Detect which cell encompasses the target text, then output its [x, y] center coordinate. 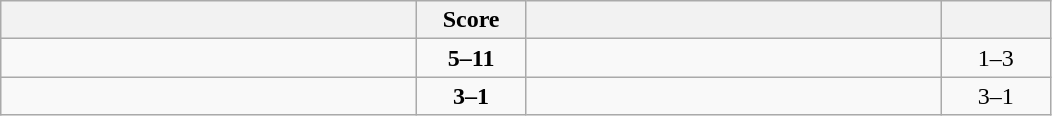
1–3 [996, 58]
Score [472, 20]
5–11 [472, 58]
